Return the [X, Y] coordinate for the center point of the cell that contains the specified text.  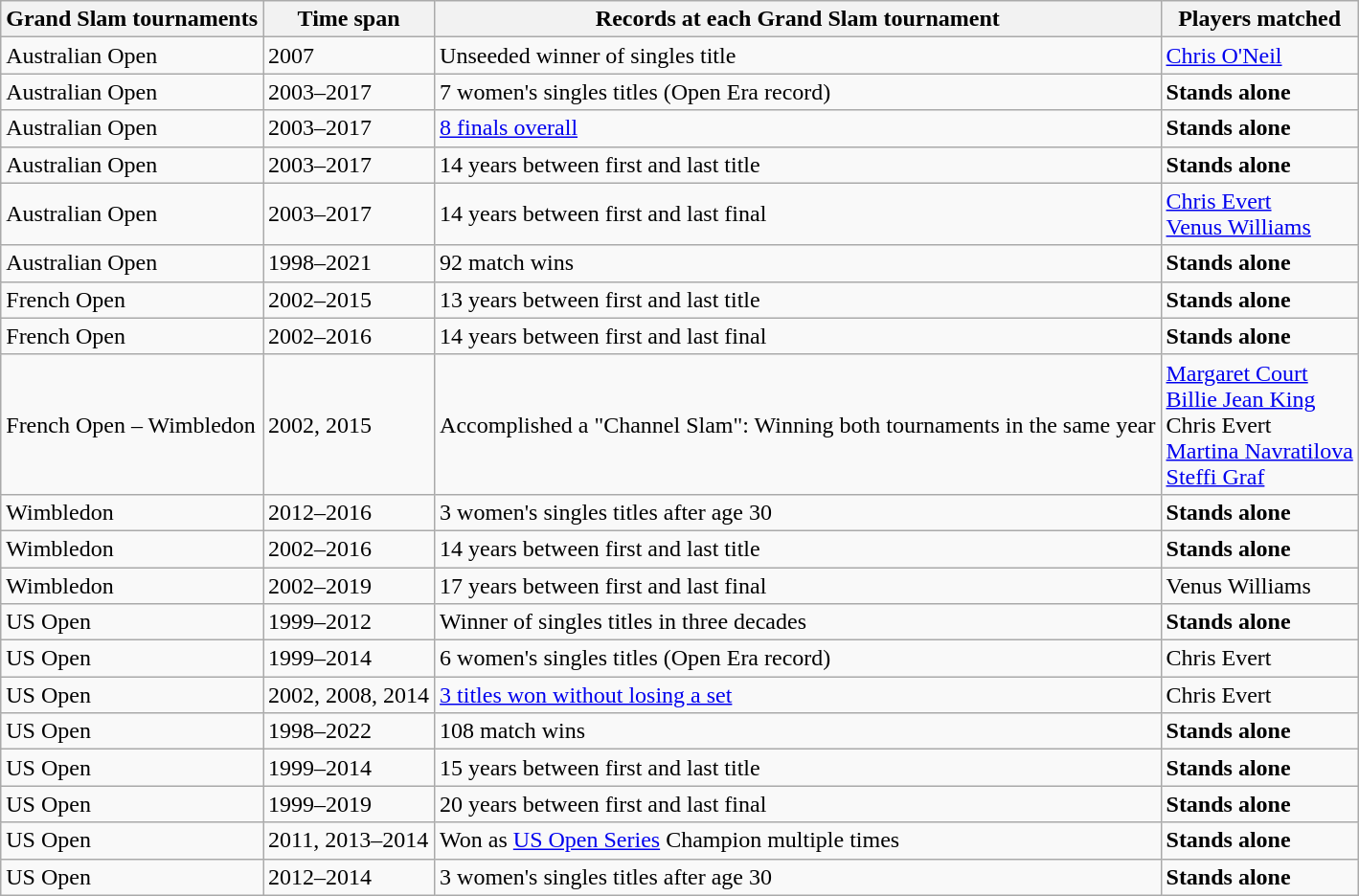
15 years between first and last title [798, 768]
French Open – Wimbledon [132, 424]
Unseeded winner of singles title [798, 56]
17 years between first and last final [798, 585]
2012–2014 [349, 877]
2012–2016 [349, 512]
Time span [349, 19]
13 years between first and last title [798, 300]
Players matched [1259, 19]
1998–2022 [349, 731]
Margaret CourtBillie Jean KingChris EvertMartina NavratilovaSteffi Graf [1259, 424]
1999–2019 [349, 804]
2007 [349, 56]
8 finals overall [798, 128]
20 years between first and last final [798, 804]
108 match wins [798, 731]
92 match wins [798, 263]
3 titles won without losing a set [798, 695]
Won as US Open Series Champion multiple times [798, 840]
Records at each Grand Slam tournament [798, 19]
2011, 2013–2014 [349, 840]
Accomplished a "Channel Slam": Winning both tournaments in the same year [798, 424]
2002–2019 [349, 585]
Winner of singles titles in three decades [798, 622]
2002, 2015 [349, 424]
Chris EvertVenus Williams [1259, 214]
Grand Slam tournaments [132, 19]
2002–2015 [349, 300]
Chris O'Neil [1259, 56]
7 women's singles titles (Open Era record) [798, 92]
1999–2012 [349, 622]
2002, 2008, 2014 [349, 695]
1998–2021 [349, 263]
Venus Williams [1259, 585]
6 women's singles titles (Open Era record) [798, 659]
